Return the (x, y) coordinate for the center point of the cell that contains the specified text.  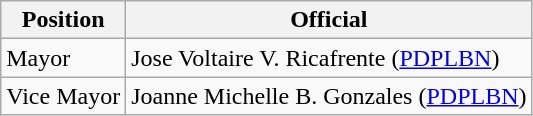
Position (64, 20)
Jose Voltaire V. Ricafrente (PDPLBN) (329, 58)
Joanne Michelle B. Gonzales (PDPLBN) (329, 96)
Vice Mayor (64, 96)
Mayor (64, 58)
Official (329, 20)
